Capture the cell that displays the provided text and extract its (x, y) central coordinate. 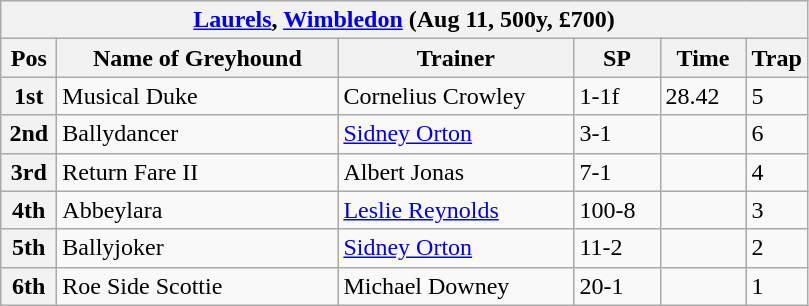
Albert Jonas (456, 172)
20-1 (617, 286)
5 (776, 96)
3rd (29, 172)
Pos (29, 58)
Musical Duke (198, 96)
6 (776, 134)
7-1 (617, 172)
11-2 (617, 248)
Ballydancer (198, 134)
2 (776, 248)
100-8 (617, 210)
4 (776, 172)
1-1f (617, 96)
5th (29, 248)
Ballyjoker (198, 248)
Name of Greyhound (198, 58)
28.42 (703, 96)
Laurels, Wimbledon (Aug 11, 500y, £700) (404, 20)
Michael Downey (456, 286)
Trap (776, 58)
6th (29, 286)
1 (776, 286)
Time (703, 58)
Trainer (456, 58)
Cornelius Crowley (456, 96)
Return Fare II (198, 172)
4th (29, 210)
1st (29, 96)
3-1 (617, 134)
3 (776, 210)
Roe Side Scottie (198, 286)
2nd (29, 134)
Leslie Reynolds (456, 210)
SP (617, 58)
Abbeylara (198, 210)
